From the cell containing the given text, extract its center point as (x, y) coordinate. 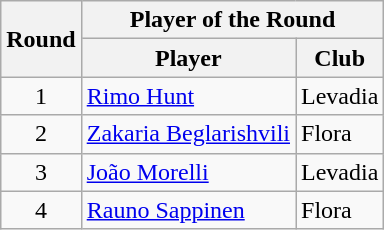
Rimo Hunt (188, 96)
Player (188, 58)
Round (41, 39)
Club (340, 58)
Player of the Round (232, 20)
Zakaria Beglarishvili (188, 134)
Rauno Sappinen (188, 210)
3 (41, 172)
4 (41, 210)
2 (41, 134)
1 (41, 96)
João Morelli (188, 172)
